Return (x, y) of the center of cell containing provided text 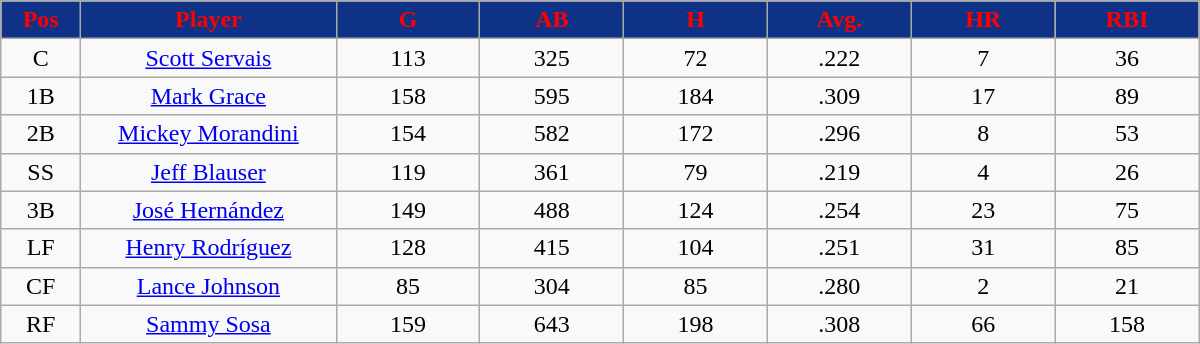
72 (696, 58)
Lance Johnson (209, 286)
7 (983, 58)
325 (552, 58)
.251 (839, 248)
361 (552, 172)
36 (1127, 58)
4 (983, 172)
Pos (41, 20)
Mickey Morandini (209, 134)
8 (983, 134)
Avg. (839, 20)
LF (41, 248)
31 (983, 248)
.254 (839, 210)
José Hernández (209, 210)
.308 (839, 324)
26 (1127, 172)
582 (552, 134)
AB (552, 20)
23 (983, 210)
643 (552, 324)
119 (408, 172)
89 (1127, 96)
.309 (839, 96)
113 (408, 58)
Mark Grace (209, 96)
RF (41, 324)
415 (552, 248)
C (41, 58)
488 (552, 210)
75 (1127, 210)
172 (696, 134)
Player (209, 20)
104 (696, 248)
.280 (839, 286)
G (408, 20)
RBI (1127, 20)
304 (552, 286)
.296 (839, 134)
2 (983, 286)
21 (1127, 286)
159 (408, 324)
Jeff Blauser (209, 172)
.219 (839, 172)
SS (41, 172)
79 (696, 172)
Sammy Sosa (209, 324)
CF (41, 286)
.222 (839, 58)
2B (41, 134)
17 (983, 96)
1B (41, 96)
198 (696, 324)
Scott Servais (209, 58)
H (696, 20)
66 (983, 324)
3B (41, 210)
154 (408, 134)
128 (408, 248)
184 (696, 96)
149 (408, 210)
595 (552, 96)
53 (1127, 134)
HR (983, 20)
124 (696, 210)
Henry Rodríguez (209, 248)
